Return (x, y) of the center of cell containing provided text 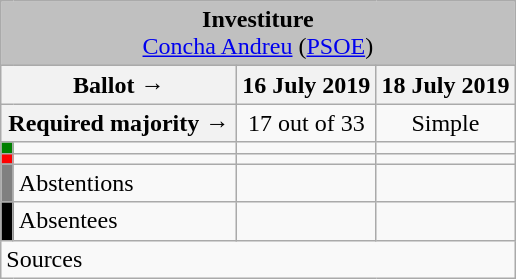
Absentees (125, 221)
InvestitureConcha Andreu (PSOE) (258, 34)
Required majority → (119, 123)
18 July 2019 (446, 85)
16 July 2019 (306, 85)
Sources (258, 259)
Abstentions (125, 183)
Ballot → (119, 85)
17 out of 33 (306, 123)
Simple (446, 123)
